Search for the cell housing the specified text and yield its [X, Y] center coordinate. 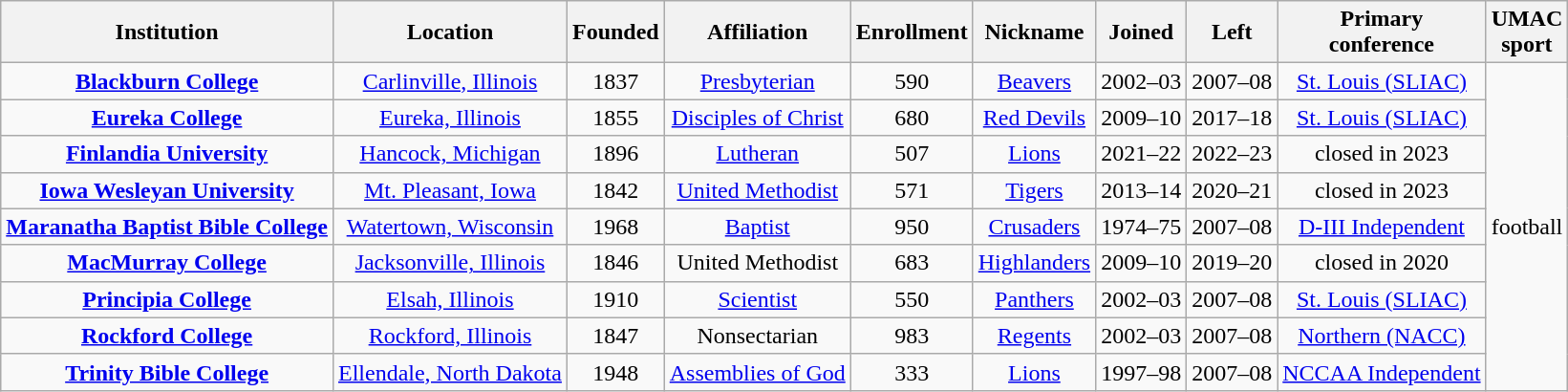
1974–75 [1141, 227]
Left [1233, 33]
590 [912, 81]
680 [912, 118]
Panthers [1034, 299]
Hancock, Michigan [449, 154]
Trinity Bible College [167, 372]
Finlandia University [167, 154]
2020–21 [1233, 190]
683 [912, 263]
Maranatha Baptist Bible College [167, 227]
2022–23 [1233, 154]
UMACsport [1527, 33]
2013–14 [1141, 190]
1997–98 [1141, 372]
MacMurray College [167, 263]
550 [912, 299]
Elsah, Illinois [449, 299]
1948 [615, 372]
Jacksonville, Illinois [449, 263]
2021–22 [1141, 154]
571 [912, 190]
closed in 2020 [1382, 263]
Highlanders [1034, 263]
Founded [615, 33]
Eureka, Illinois [449, 118]
Red Devils [1034, 118]
950 [912, 227]
Rockford, Illinois [449, 336]
football [1527, 228]
2017–18 [1233, 118]
Baptist [757, 227]
1846 [615, 263]
D-III Independent [1382, 227]
Primaryconference [1382, 33]
507 [912, 154]
Watertown, Wisconsin [449, 227]
333 [912, 372]
2019–20 [1233, 263]
Tigers [1034, 190]
Scientist [757, 299]
Blackburn College [167, 81]
Disciples of Christ [757, 118]
Mt. Pleasant, Iowa [449, 190]
Crusaders [1034, 227]
Location [449, 33]
Ellendale, North Dakota [449, 372]
1968 [615, 227]
Iowa Wesleyan University [167, 190]
1896 [615, 154]
Beavers [1034, 81]
Presbyterian [757, 81]
NCCAA Independent [1382, 372]
Nonsectarian [757, 336]
Institution [167, 33]
Rockford College [167, 336]
Principia College [167, 299]
1855 [615, 118]
1910 [615, 299]
Affiliation [757, 33]
Nickname [1034, 33]
Northern (NACC) [1382, 336]
Eureka College [167, 118]
Assemblies of God [757, 372]
1842 [615, 190]
Regents [1034, 336]
Lutheran [757, 154]
Joined [1141, 33]
Enrollment [912, 33]
Carlinville, Illinois [449, 81]
1837 [615, 81]
1847 [615, 336]
983 [912, 336]
